Identify which cell holds the provided text, then report its (X, Y) central coordinate. 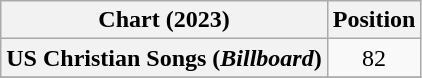
Position (374, 20)
US Christian Songs (Billboard) (164, 58)
82 (374, 58)
Chart (2023) (164, 20)
